Locate the cell with the specified text and output its [x, y] center coordinate. 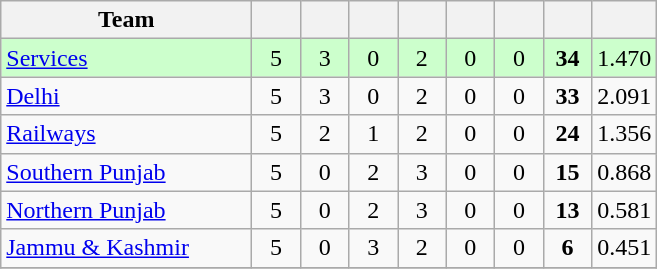
1.356 [624, 134]
0.451 [624, 248]
Delhi [126, 96]
24 [568, 134]
13 [568, 210]
2.091 [624, 96]
1.470 [624, 58]
Services [126, 58]
15 [568, 172]
34 [568, 58]
33 [568, 96]
1 [374, 134]
0.868 [624, 172]
Northern Punjab [126, 210]
Jammu & Kashmir [126, 248]
6 [568, 248]
Team [126, 20]
Railways [126, 134]
Southern Punjab [126, 172]
0.581 [624, 210]
